Return (x, y) of the center of cell containing provided text 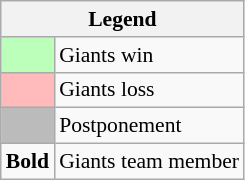
Legend (122, 19)
Bold (28, 162)
Giants win (149, 55)
Postponement (149, 126)
Giants loss (149, 90)
Giants team member (149, 162)
